For the text-containing cell, return its midpoint in (X, Y) coordinate format. 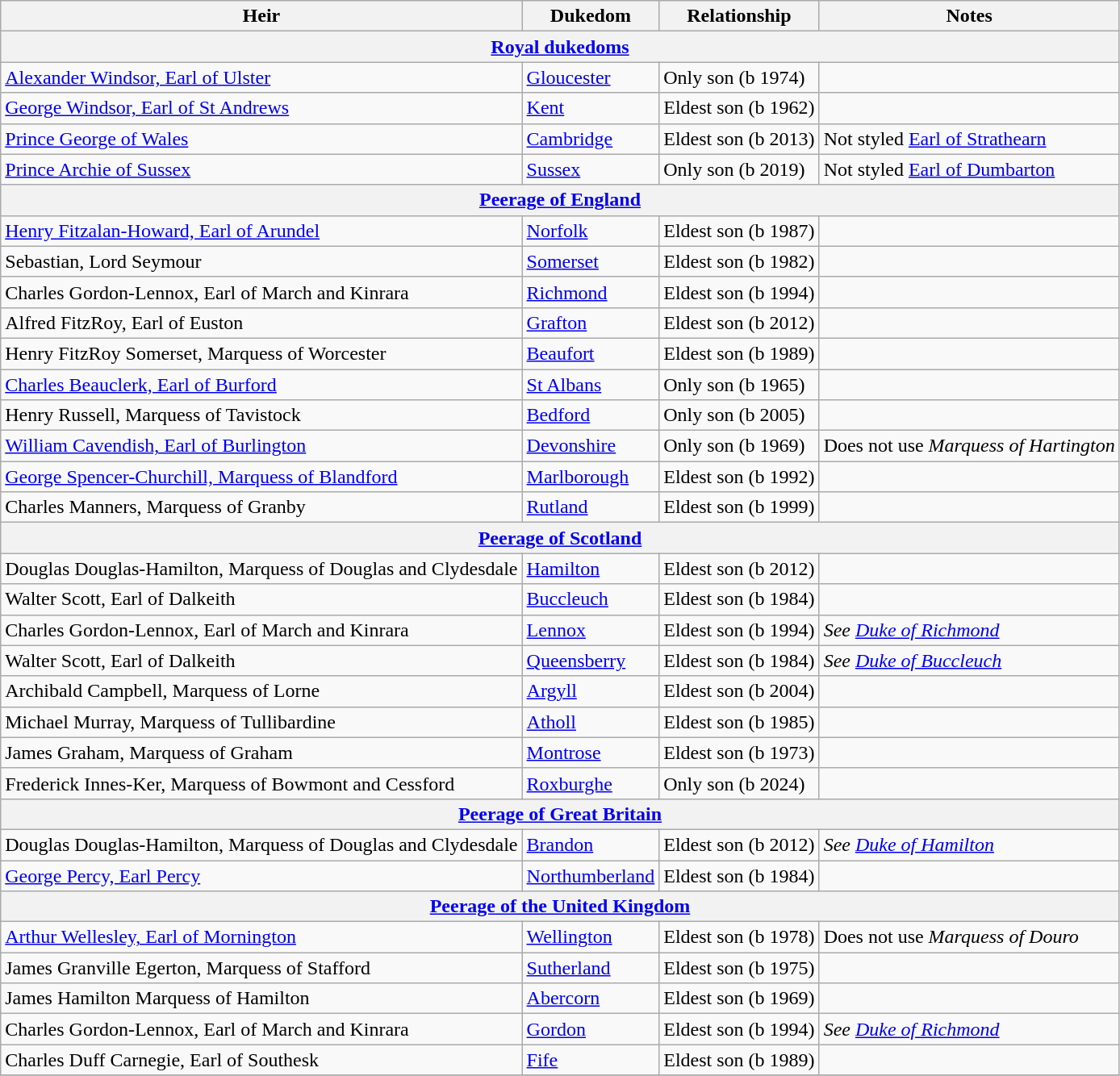
Eldest son (b 2004) (739, 691)
Eldest son (b 1985) (739, 722)
Henry Russell, Marquess of Tavistock (261, 415)
Argyll (591, 691)
Alfred FitzRoy, Earl of Euston (261, 323)
James Graham, Marquess of Graham (261, 753)
Brandon (591, 845)
Does not use Marquess of Douro (969, 937)
George Percy, Earl Percy (261, 875)
Northumberland (591, 875)
Montrose (591, 753)
James Hamilton Marquess of Hamilton (261, 999)
Peerage of Great Britain (560, 814)
Not styled Earl of Strathearn (969, 139)
Marlborough (591, 477)
Eldest son (b 1973) (739, 753)
Buccleuch (591, 599)
Archibald Campbell, Marquess of Lorne (261, 691)
Eldest son (b 1969) (739, 999)
George Windsor, Earl of St Andrews (261, 108)
Dukedom (591, 16)
Somerset (591, 261)
Queensberry (591, 661)
Alexander Windsor, Earl of Ulster (261, 77)
Does not use Marquess of Hartington (969, 446)
Eldest son (b 1999) (739, 507)
See Duke of Buccleuch (969, 661)
Charles Manners, Marquess of Granby (261, 507)
Charles Duff Carnegie, Earl of Southesk (261, 1060)
Rutland (591, 507)
Gloucester (591, 77)
Only son (b 2005) (739, 415)
Bedford (591, 415)
Peerage of the United Kingdom (560, 907)
Grafton (591, 323)
Eldest son (b 1982) (739, 261)
Notes (969, 16)
Only son (b 1974) (739, 77)
Richmond (591, 292)
Kent (591, 108)
Charles Beauclerk, Earl of Burford (261, 385)
Relationship (739, 16)
Eldest son (b 1962) (739, 108)
Michael Murray, Marquess of Tullibardine (261, 722)
St Albans (591, 385)
Sebastian, Lord Seymour (261, 261)
Prince George of Wales (261, 139)
Atholl (591, 722)
Only son (b 2024) (739, 783)
Frederick Innes-Ker, Marquess of Bowmont and Cessford (261, 783)
Henry FitzRoy Somerset, Marquess of Worcester (261, 353)
Eldest son (b 1975) (739, 968)
Sussex (591, 169)
George Spencer-Churchill, Marquess of Blandford (261, 477)
Eldest son (b 1987) (739, 231)
Eldest son (b 1992) (739, 477)
Lennox (591, 630)
Fife (591, 1060)
Only son (b 1969) (739, 446)
Only son (b 1965) (739, 385)
Arthur Wellesley, Earl of Mornington (261, 937)
William Cavendish, Earl of Burlington (261, 446)
Devonshire (591, 446)
Not styled Earl of Dumbarton (969, 169)
Sutherland (591, 968)
Cambridge (591, 139)
Gordon (591, 1029)
Beaufort (591, 353)
Eldest son (b 2013) (739, 139)
Abercorn (591, 999)
Peerage of England (560, 200)
Prince Archie of Sussex (261, 169)
Wellington (591, 937)
See Duke of Hamilton (969, 845)
Eldest son (b 1978) (739, 937)
Norfolk (591, 231)
Royal dukedoms (560, 47)
Henry Fitzalan-Howard, Earl of Arundel (261, 231)
Peerage of Scotland (560, 538)
Only son (b 2019) (739, 169)
Roxburghe (591, 783)
James Granville Egerton, Marquess of Stafford (261, 968)
Heir (261, 16)
Hamilton (591, 569)
